Identify which cell holds the provided text, then report its [X, Y] central coordinate. 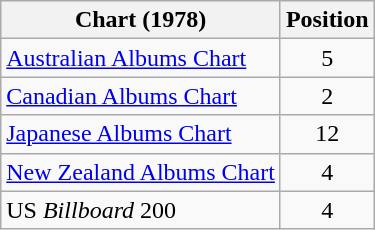
12 [327, 134]
Chart (1978) [141, 20]
New Zealand Albums Chart [141, 172]
Position [327, 20]
Canadian Albums Chart [141, 96]
5 [327, 58]
US Billboard 200 [141, 210]
Japanese Albums Chart [141, 134]
2 [327, 96]
Australian Albums Chart [141, 58]
